Scan for the cell matching the given text and deliver its [x, y] coordinate at center. 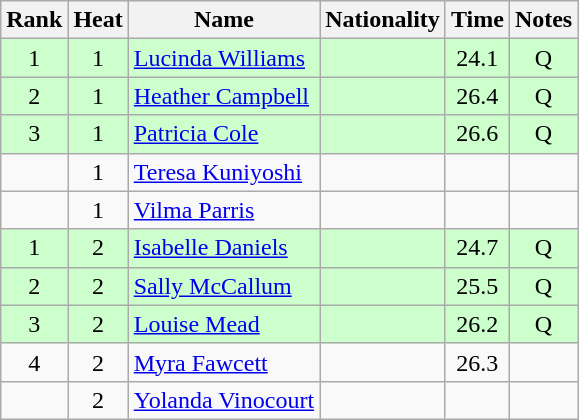
Lucinda Williams [224, 58]
26.6 [477, 134]
Name [224, 20]
Isabelle Daniels [224, 248]
26.3 [477, 362]
24.1 [477, 58]
Sally McCallum [224, 286]
Rank [34, 20]
Nationality [383, 20]
Yolanda Vinocourt [224, 400]
26.4 [477, 96]
Vilma Parris [224, 210]
4 [34, 362]
Heather Campbell [224, 96]
24.7 [477, 248]
Patricia Cole [224, 134]
26.2 [477, 324]
Louise Mead [224, 324]
Heat [98, 20]
Myra Fawcett [224, 362]
25.5 [477, 286]
Teresa Kuniyoshi [224, 172]
Notes [543, 20]
Time [477, 20]
